From the cell containing the given text, extract its center point as (X, Y) coordinate. 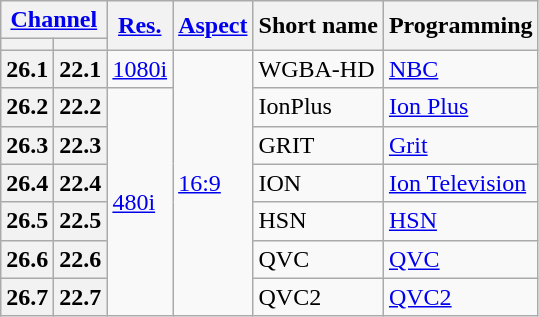
Aspect (213, 26)
Ion Television (460, 183)
26.5 (28, 221)
22.5 (80, 221)
IonPlus (318, 107)
Grit (460, 145)
26.6 (28, 259)
NBC (460, 69)
22.6 (80, 259)
22.7 (80, 297)
26.1 (28, 69)
16:9 (213, 183)
Ion Plus (460, 107)
Res. (140, 26)
Channel (54, 20)
22.3 (80, 145)
WGBA-HD (318, 69)
GRIT (318, 145)
26.3 (28, 145)
480i (140, 202)
ION (318, 183)
22.1 (80, 69)
22.4 (80, 183)
Programming (460, 26)
26.2 (28, 107)
1080i (140, 69)
26.7 (28, 297)
26.4 (28, 183)
Short name (318, 26)
22.2 (80, 107)
